Return the (X, Y) coordinate for the center point of the cell that contains the specified text.  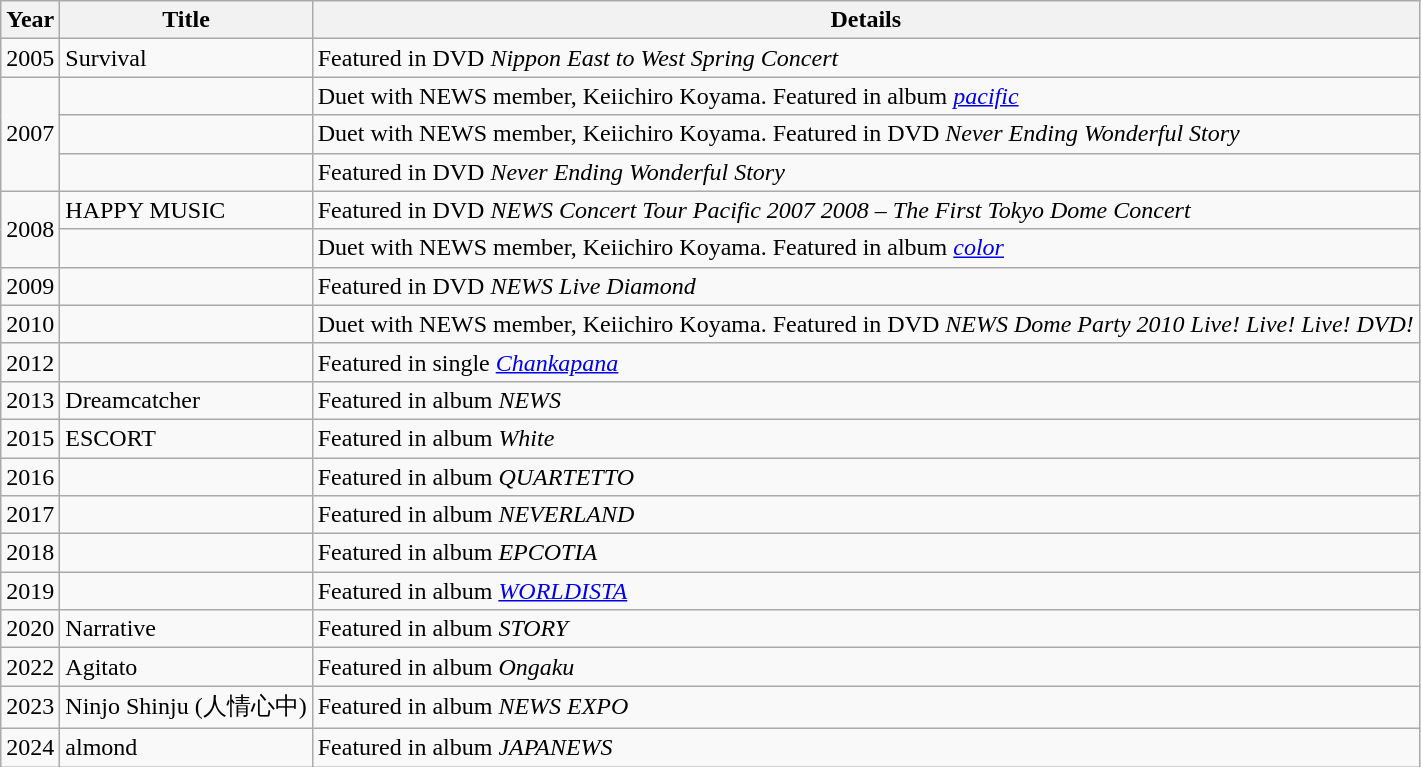
2007 (30, 134)
2024 (30, 747)
Featured in album White (866, 438)
Agitato (186, 667)
Survival (186, 58)
2023 (30, 708)
2017 (30, 515)
Featured in album Ongaku (866, 667)
2018 (30, 553)
2008 (30, 229)
almond (186, 747)
Featured in DVD Never Ending Wonderful Story (866, 172)
Featured in album NEWS EXPO (866, 708)
2015 (30, 438)
Narrative (186, 629)
2012 (30, 362)
Details (866, 20)
Featured in DVD NEWS Concert Tour Pacific 2007 2008 – The First Tokyo Dome Concert (866, 210)
Dreamcatcher (186, 400)
Featured in album JAPANEWS (866, 747)
Featured in album NEVERLAND (866, 515)
Year (30, 20)
ESCORT (186, 438)
2013 (30, 400)
Featured in album QUARTETTO (866, 477)
HAPPY MUSIC (186, 210)
2019 (30, 591)
Ninjo Shinju (人情心中) (186, 708)
Title (186, 20)
Duet with NEWS member, Keiichiro Koyama. Featured in album pacific (866, 96)
Featured in DVD Nippon East to West Spring Concert (866, 58)
Featured in DVD NEWS Live Diamond (866, 286)
Duet with NEWS member, Keiichiro Koyama. Featured in DVD Never Ending Wonderful Story (866, 134)
2022 (30, 667)
Featured in single Chankapana (866, 362)
2010 (30, 324)
Featured in album STORY (866, 629)
Duet with NEWS member, Keiichiro Koyama. Featured in DVD NEWS Dome Party 2010 Live! Live! Live! DVD! (866, 324)
2020 (30, 629)
Featured in album WORLDISTA (866, 591)
2009 (30, 286)
Duet with NEWS member, Keiichiro Koyama. Featured in album color (866, 248)
Featured in album NEWS (866, 400)
2016 (30, 477)
Featured in album EPCOTIA (866, 553)
2005 (30, 58)
